Determine the [x, y] coordinate at the center of the cell enclosing the given text.  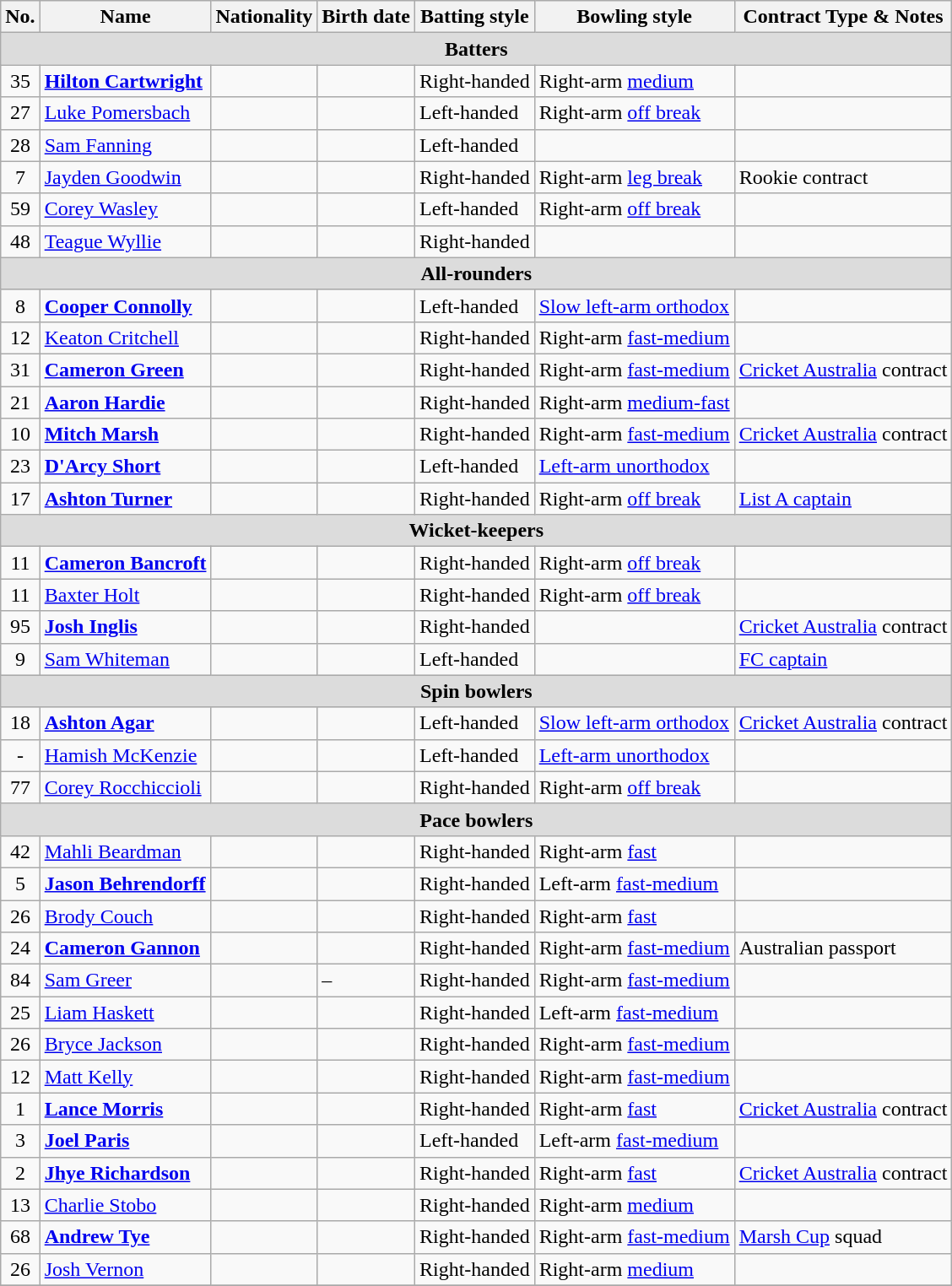
Charlie Stobo [125, 1205]
Hilton Cartwright [125, 81]
31 [20, 370]
Teague Wyllie [125, 241]
Ashton Turner [125, 499]
7 [20, 177]
Name [125, 17]
Josh Vernon [125, 1269]
Luke Pomersbach [125, 113]
All-rounders [476, 273]
No. [20, 17]
Sam Whiteman [125, 659]
17 [20, 499]
5 [20, 883]
Contract Type & Notes [843, 17]
Matt Kelly [125, 1077]
Nationality [264, 17]
Sam Greer [125, 981]
68 [20, 1237]
List A captain [843, 499]
Brody Couch [125, 916]
Jhye Richardson [125, 1173]
Marsh Cup squad [843, 1237]
18 [20, 723]
10 [20, 435]
Keaton Critchell [125, 338]
Cooper Connolly [125, 305]
8 [20, 305]
Cameron Green [125, 370]
Jayden Goodwin [125, 177]
Josh Inglis [125, 627]
Bowling style [635, 17]
Batters [476, 49]
Right-arm medium-fast [635, 403]
Birth date [366, 17]
Bryce Jackson [125, 1045]
23 [20, 467]
Mitch Marsh [125, 435]
FC captain [843, 659]
Hamish McKenzie [125, 755]
Pace bowlers [476, 819]
Corey Wasley [125, 209]
Right-arm leg break [635, 177]
Australian passport [843, 948]
21 [20, 403]
42 [20, 851]
Spin bowlers [476, 691]
84 [20, 981]
Lance Morris [125, 1109]
Liam Haskett [125, 1013]
Ashton Agar [125, 723]
Joel Paris [125, 1141]
95 [20, 627]
59 [20, 209]
Corey Rocchiccioli [125, 787]
48 [20, 241]
Cameron Gannon [125, 948]
13 [20, 1205]
Sam Fanning [125, 145]
2 [20, 1173]
Aaron Hardie [125, 403]
25 [20, 1013]
3 [20, 1141]
Mahli Beardman [125, 851]
Wicket-keepers [476, 531]
9 [20, 659]
Batting style [474, 17]
27 [20, 113]
– [366, 981]
Baxter Holt [125, 595]
Cameron Bancroft [125, 563]
24 [20, 948]
1 [20, 1109]
35 [20, 81]
Jason Behrendorff [125, 883]
Rookie contract [843, 177]
D'Arcy Short [125, 467]
- [20, 755]
28 [20, 145]
Andrew Tye [125, 1237]
77 [20, 787]
